Extract the [x, y] coordinate from the center of the cell holding the provided text.  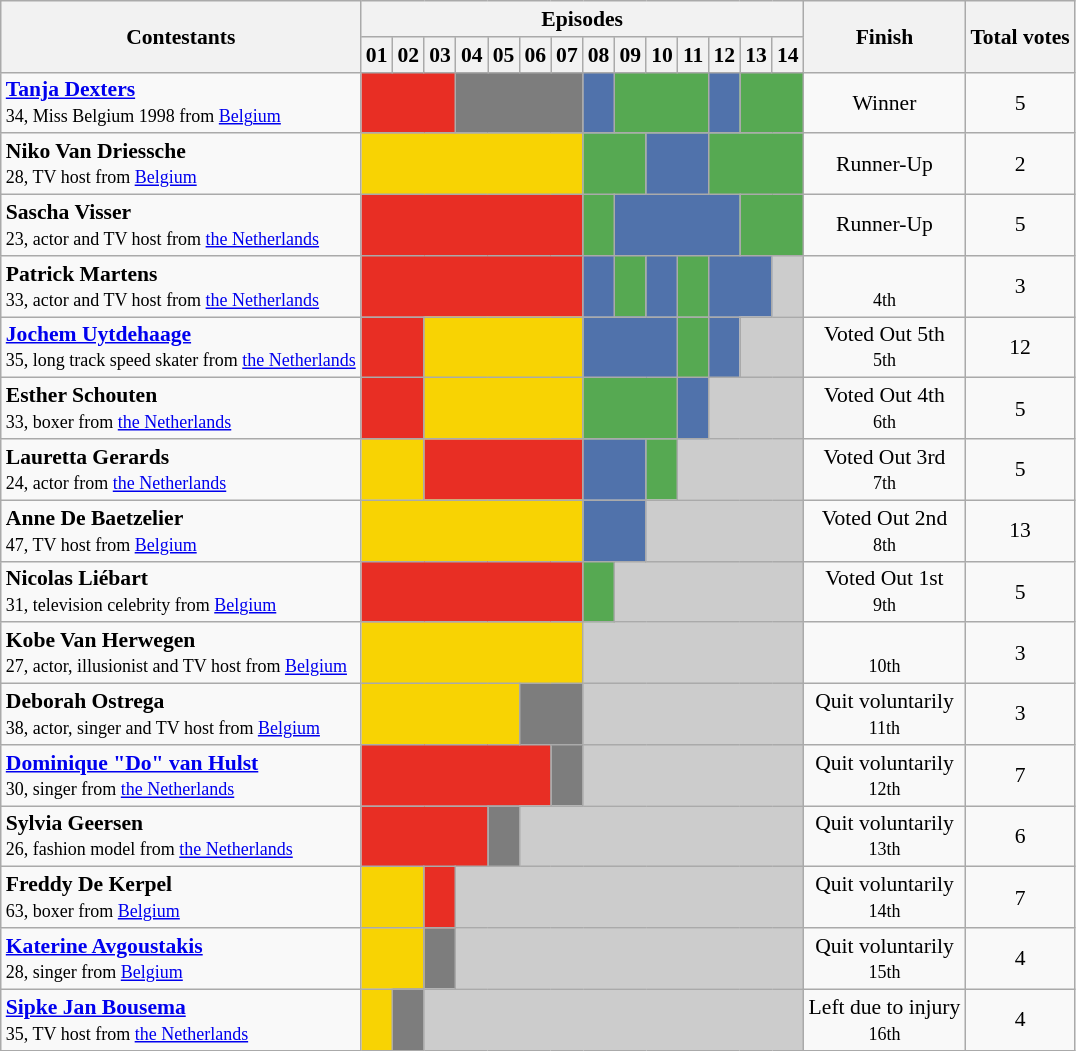
03 [440, 55]
09 [630, 55]
Finish [885, 36]
Patrick Martens33, actor and TV host from the Netherlands [181, 286]
Total votes [1020, 36]
Jochem Uytdehaage35, long track speed skater from the Netherlands [181, 348]
Sipke Jan Bousema35, TV host from the Netherlands [181, 1020]
Voted Out 4th6th [885, 408]
Kobe Van Herwegen27, actor, illusionist and TV host from Belgium [181, 654]
2 [1020, 164]
Niko Van Driessche28, TV host from Belgium [181, 164]
Quit voluntarily11th [885, 714]
Katerine Avgoustakis28, singer from Belgium [181, 958]
11 [694, 55]
Dominique "Do" van Hulst30, singer from the Netherlands [181, 776]
Sylvia Geersen26, fashion model from the Netherlands [181, 836]
Contestants [181, 36]
Voted Out 2nd8th [885, 530]
08 [599, 55]
Sascha Visser23, actor and TV host from the Netherlands [181, 226]
Quit voluntarily12th [885, 776]
Quit voluntarily13th [885, 836]
Freddy De Kerpel63, boxer from Belgium [181, 898]
14 [788, 55]
Lauretta Gerards24, actor from the Netherlands [181, 470]
Left due to injury16th [885, 1020]
Tanja Dexters34, Miss Belgium 1998 from Belgium [181, 102]
Voted Out 1st9th [885, 592]
06 [535, 55]
Voted Out 3rd7th [885, 470]
4th [885, 286]
6 [1020, 836]
Anne De Baetzelier47, TV host from Belgium [181, 530]
07 [567, 55]
Quit voluntarily14th [885, 898]
05 [504, 55]
Nicolas Liébart31, television celebrity from Belgium [181, 592]
Esther Schouten33, boxer from the Netherlands [181, 408]
01 [377, 55]
Deborah Ostrega38, actor, singer and TV host from Belgium [181, 714]
10 [662, 55]
02 [408, 55]
Quit voluntarily15th [885, 958]
Winner [885, 102]
Voted Out 5th5th [885, 348]
10th [885, 654]
04 [472, 55]
Episodes [582, 19]
